Provide the [x, y] coordinate of the cell's center where the given text is located.  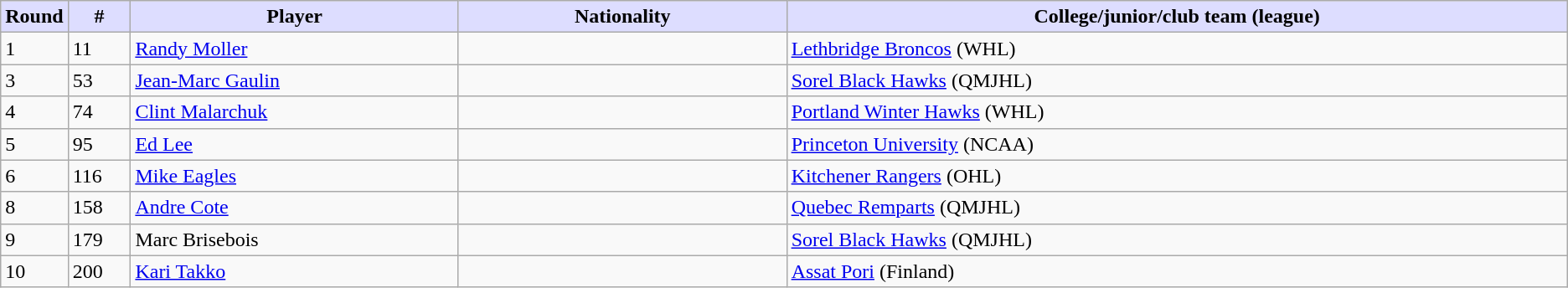
10 [34, 271]
Round [34, 17]
Kari Takko [295, 271]
College/junior/club team (league) [1177, 17]
6 [34, 176]
74 [99, 112]
95 [99, 144]
Quebec Remparts (QMJHL) [1177, 208]
11 [99, 49]
4 [34, 112]
1 [34, 49]
5 [34, 144]
Portland Winter Hawks (WHL) [1177, 112]
Marc Brisebois [295, 239]
53 [99, 80]
8 [34, 208]
Randy Moller [295, 49]
3 [34, 80]
Assat Pori (Finland) [1177, 271]
179 [99, 239]
158 [99, 208]
Nationality [622, 17]
Princeton University (NCAA) [1177, 144]
Mike Eagles [295, 176]
Andre Cote [295, 208]
# [99, 17]
Kitchener Rangers (OHL) [1177, 176]
Player [295, 17]
Jean-Marc Gaulin [295, 80]
Ed Lee [295, 144]
Lethbridge Broncos (WHL) [1177, 49]
9 [34, 239]
200 [99, 271]
116 [99, 176]
Clint Malarchuk [295, 112]
